Detect which cell encompasses the target text, then output its [X, Y] center coordinate. 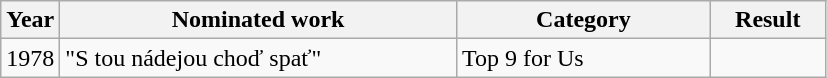
Nominated work [258, 20]
Top 9 for Us [583, 58]
Year [30, 20]
Result [768, 20]
"S tou nádejou choď spať" [258, 58]
Category [583, 20]
1978 [30, 58]
